From the cell containing the given text, extract its center point as (X, Y) coordinate. 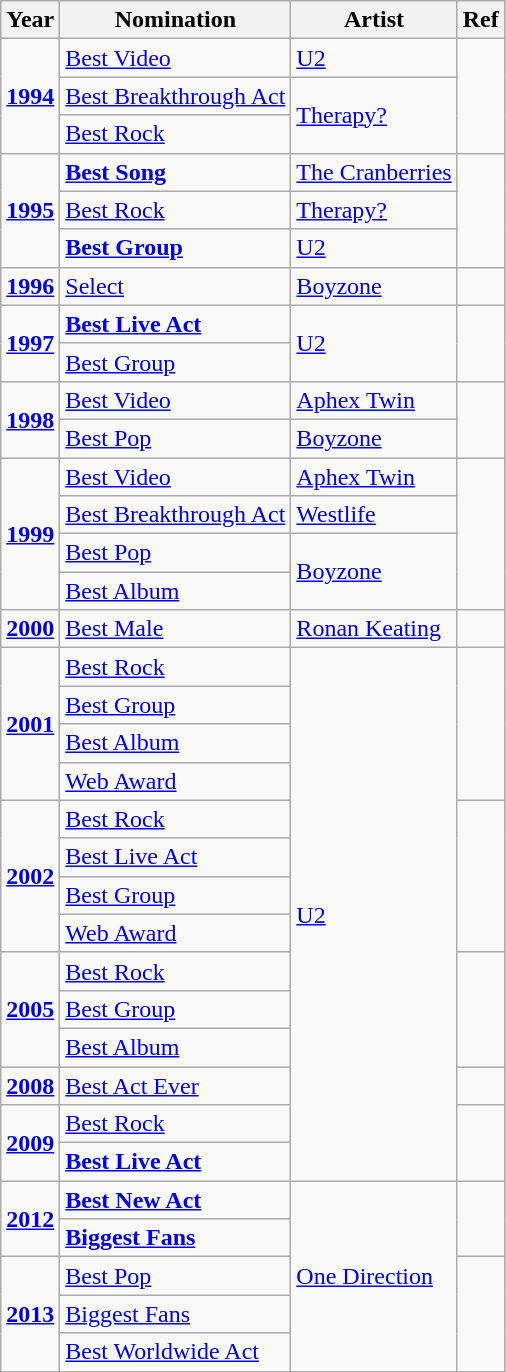
1998 (30, 419)
Best Male (176, 629)
1997 (30, 343)
1999 (30, 534)
Best Act Ever (176, 1085)
One Direction (374, 1276)
Ref (480, 20)
Artist (374, 20)
2005 (30, 1009)
Best Worldwide Act (176, 1352)
2008 (30, 1085)
1994 (30, 96)
1995 (30, 210)
2013 (30, 1314)
2012 (30, 1219)
2000 (30, 629)
2002 (30, 876)
The Cranberries (374, 172)
2001 (30, 724)
Best New Act (176, 1200)
Nomination (176, 20)
Ronan Keating (374, 629)
Year (30, 20)
Select (176, 286)
Best Song (176, 172)
1996 (30, 286)
2009 (30, 1143)
Westlife (374, 515)
